Identify which cell holds the provided text, then report its [x, y] central coordinate. 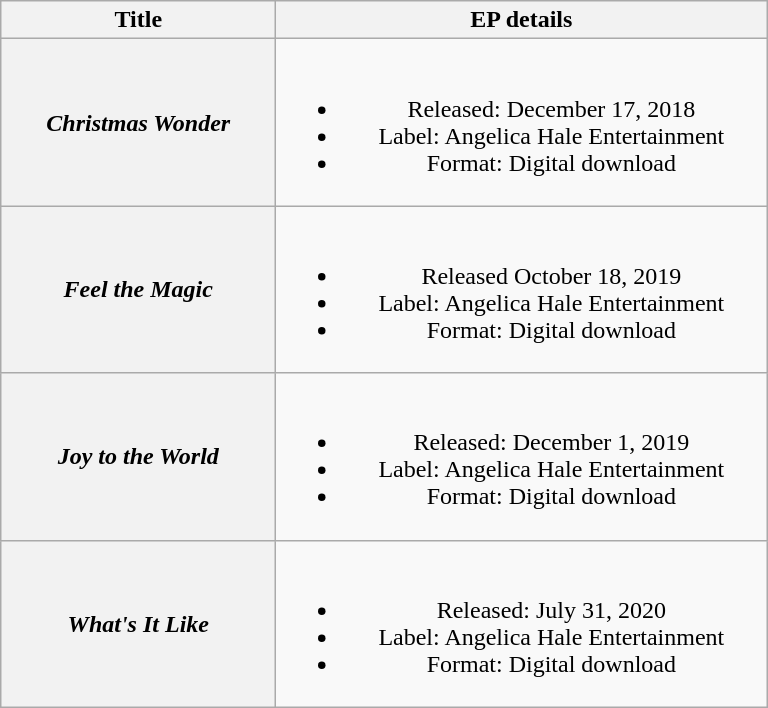
Released: December 17, 2018Label: Angelica Hale EntertainmentFormat: Digital download [522, 122]
Christmas Wonder [138, 122]
Joy to the World [138, 456]
Title [138, 20]
Released October 18, 2019Label: Angelica Hale EntertainmentFormat: Digital download [522, 290]
What's It Like [138, 624]
EP details [522, 20]
Feel the Magic [138, 290]
Released: July 31, 2020Label: Angelica Hale EntertainmentFormat: Digital download [522, 624]
Released: December 1, 2019Label: Angelica Hale EntertainmentFormat: Digital download [522, 456]
